Search for the cell housing the specified text and yield its [x, y] center coordinate. 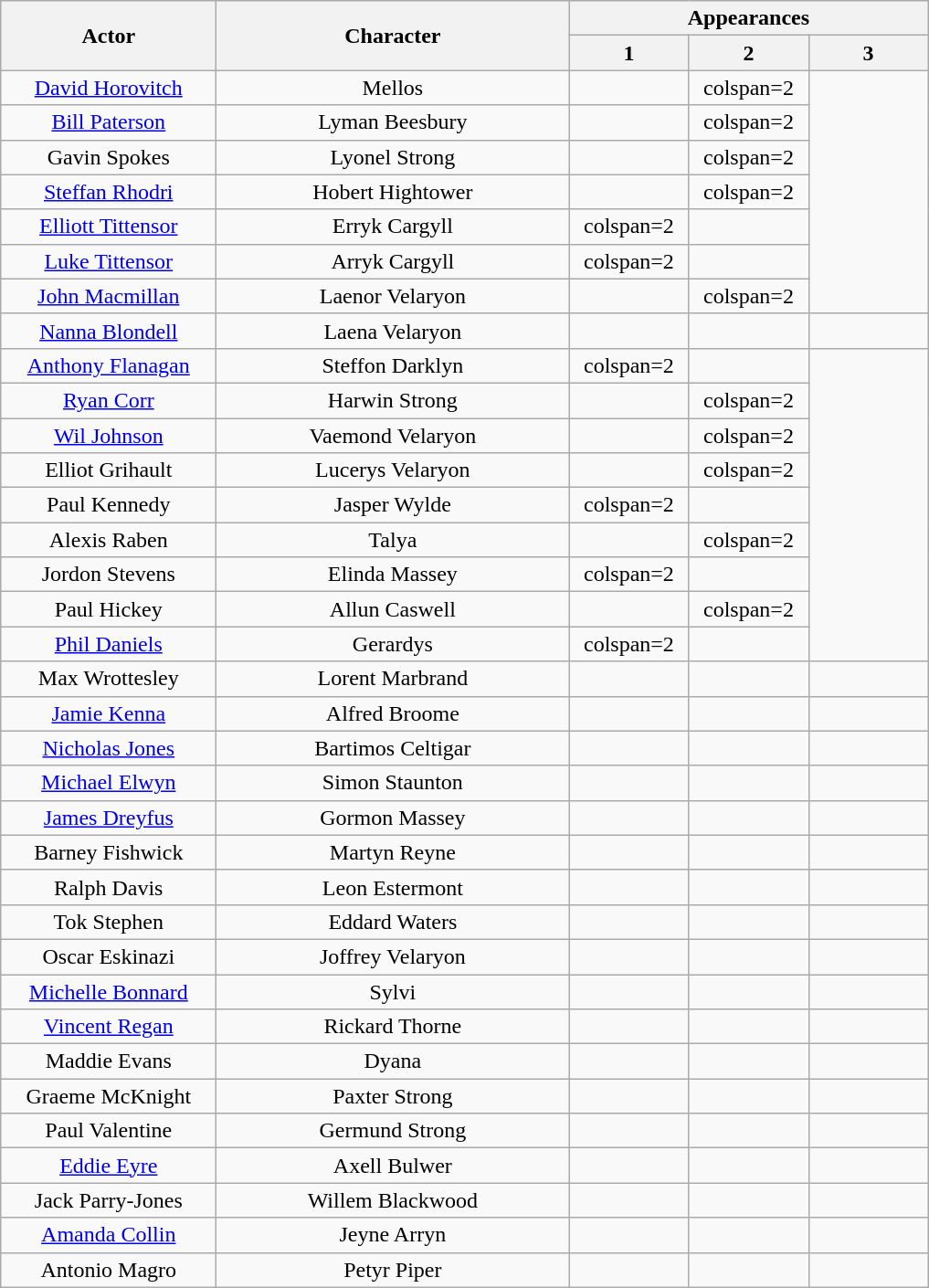
Michelle Bonnard [109, 991]
Max Wrottesley [109, 679]
Axell Bulwer [393, 1166]
James Dreyfus [109, 818]
Gormon Massey [393, 818]
Hobert Hightower [393, 192]
Jasper Wylde [393, 505]
Jeyne Arryn [393, 1235]
Graeme McKnight [109, 1096]
Antonio Magro [109, 1270]
Paul Hickey [109, 609]
Vaemond Velaryon [393, 436]
Nicholas Jones [109, 748]
Talya [393, 540]
Paul Valentine [109, 1131]
Elliot Grihault [109, 470]
Elinda Massey [393, 575]
Vincent Regan [109, 1027]
Alfred Broome [393, 713]
Luke Tittensor [109, 261]
Appearances [749, 18]
Jamie Kenna [109, 713]
Amanda Collin [109, 1235]
Allun Caswell [393, 609]
John Macmillan [109, 296]
Arryk Cargyll [393, 261]
Petyr Piper [393, 1270]
Paul Kennedy [109, 505]
Gerardys [393, 644]
Germund Strong [393, 1131]
Character [393, 36]
Anthony Flanagan [109, 365]
Bartimos Celtigar [393, 748]
Tok Stephen [109, 922]
Steffon Darklyn [393, 365]
Laena Velaryon [393, 331]
Bill Paterson [109, 122]
Eddie Eyre [109, 1166]
Gavin Spokes [109, 157]
Oscar Eskinazi [109, 956]
Phil Daniels [109, 644]
Alexis Raben [109, 540]
Martyn Reyne [393, 852]
Lorent Marbrand [393, 679]
3 [868, 53]
Sylvi [393, 991]
Jack Parry-Jones [109, 1200]
Michael Elwyn [109, 783]
Simon Staunton [393, 783]
Maddie Evans [109, 1061]
Ryan Corr [109, 400]
Rickard Thorne [393, 1027]
Wil Johnson [109, 436]
1 [628, 53]
Paxter Strong [393, 1096]
Ralph Davis [109, 887]
Dyana [393, 1061]
David Horovitch [109, 88]
Lyonel Strong [393, 157]
Elliott Tittensor [109, 227]
Laenor Velaryon [393, 296]
Jordon Stevens [109, 575]
Actor [109, 36]
Barney Fishwick [109, 852]
Mellos [393, 88]
Nanna Blondell [109, 331]
Erryk Cargyll [393, 227]
Steffan Rhodri [109, 192]
Joffrey Velaryon [393, 956]
Harwin Strong [393, 400]
Lyman Beesbury [393, 122]
2 [749, 53]
Lucerys Velaryon [393, 470]
Willem Blackwood [393, 1200]
Eddard Waters [393, 922]
Leon Estermont [393, 887]
